Locate the cell with the specified text and output its [X, Y] center coordinate. 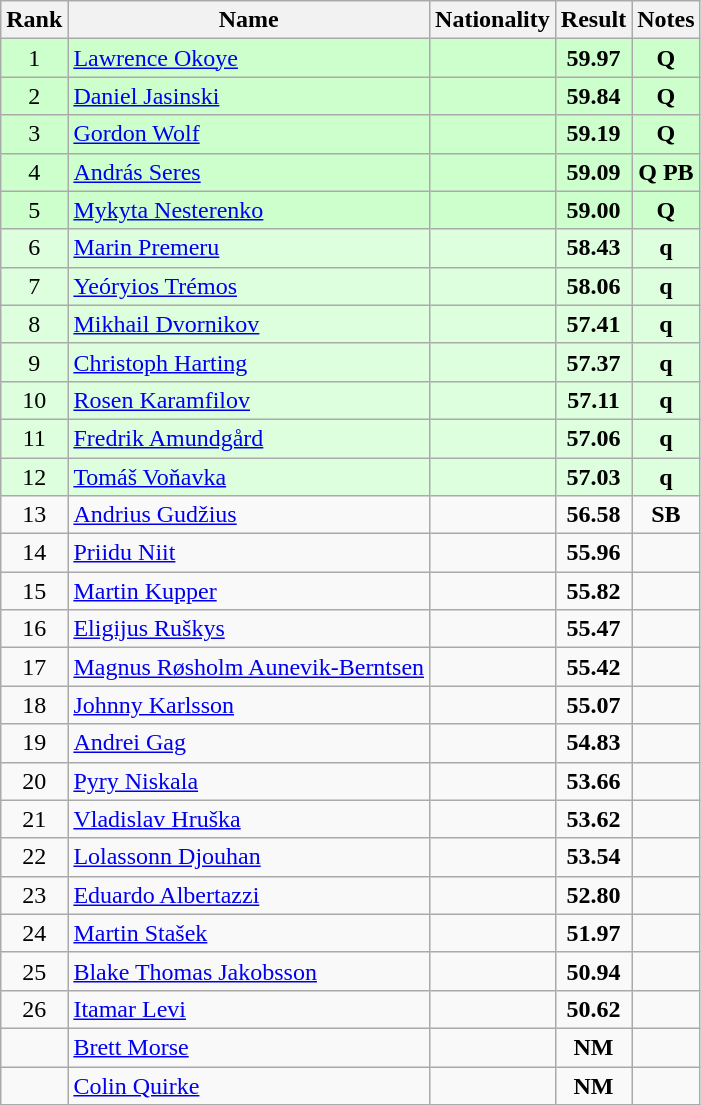
22 [34, 857]
6 [34, 248]
54.83 [593, 743]
7 [34, 286]
10 [34, 400]
16 [34, 629]
56.58 [593, 515]
Nationality [493, 20]
Yeóryios Trémos [249, 286]
Lawrence Okoye [249, 58]
55.82 [593, 591]
Result [593, 20]
52.80 [593, 895]
Itamar Levi [249, 1009]
53.54 [593, 857]
57.37 [593, 362]
Daniel Jasinski [249, 96]
14 [34, 553]
Andrei Gag [249, 743]
55.47 [593, 629]
Rank [34, 20]
23 [34, 895]
24 [34, 933]
5 [34, 210]
Notes [666, 20]
8 [34, 324]
25 [34, 971]
57.41 [593, 324]
Colin Quirke [249, 1085]
55.07 [593, 705]
Magnus Røsholm Aunevik-Berntsen [249, 667]
59.09 [593, 172]
Name [249, 20]
Mykyta Nesterenko [249, 210]
Pyry Niskala [249, 781]
Gordon Wolf [249, 134]
Lolassonn Djouhan [249, 857]
20 [34, 781]
Priidu Niit [249, 553]
21 [34, 819]
1 [34, 58]
51.97 [593, 933]
Martin Kupper [249, 591]
57.03 [593, 477]
55.96 [593, 553]
55.42 [593, 667]
Blake Thomas Jakobsson [249, 971]
57.11 [593, 400]
2 [34, 96]
59.19 [593, 134]
Tomáš Voňavka [249, 477]
Eligijus Ruškys [249, 629]
13 [34, 515]
58.06 [593, 286]
SB [666, 515]
53.62 [593, 819]
19 [34, 743]
26 [34, 1009]
4 [34, 172]
15 [34, 591]
Christoph Harting [249, 362]
59.00 [593, 210]
53.66 [593, 781]
57.06 [593, 438]
17 [34, 667]
Rosen Karamfilov [249, 400]
Q PB [666, 172]
12 [34, 477]
11 [34, 438]
9 [34, 362]
18 [34, 705]
59.97 [593, 58]
Johnny Karlsson [249, 705]
Fredrik Amundgård [249, 438]
58.43 [593, 248]
Martin Stašek [249, 933]
59.84 [593, 96]
50.94 [593, 971]
András Seres [249, 172]
Brett Morse [249, 1047]
Vladislav Hruška [249, 819]
Eduardo Albertazzi [249, 895]
3 [34, 134]
Marin Premeru [249, 248]
50.62 [593, 1009]
Mikhail Dvornikov [249, 324]
Andrius Gudžius [249, 515]
